Capture the cell that displays the provided text and extract its [x, y] central coordinate. 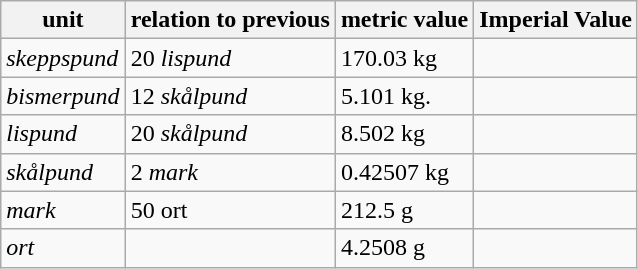
12 skålpund [230, 96]
20 skålpund [230, 134]
20 lispund [230, 58]
4.2508 g [404, 248]
bismerpund [63, 96]
lispund [63, 134]
mark [63, 210]
50 ort [230, 210]
8.502 kg [404, 134]
skeppspund [63, 58]
5.101 kg. [404, 96]
relation to previous [230, 20]
metric value [404, 20]
unit [63, 20]
212.5 g [404, 210]
ort [63, 248]
skålpund [63, 172]
170.03 kg [404, 58]
2 mark [230, 172]
Imperial Value [556, 20]
0.42507 kg [404, 172]
